Determine the [x, y] coordinate at the center of the cell enclosing the given text.  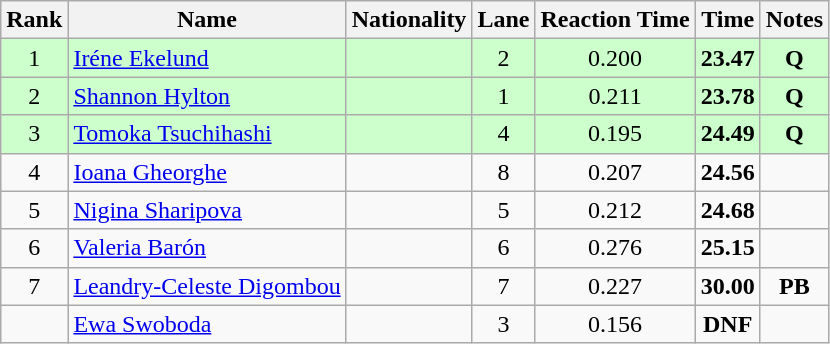
0.212 [615, 210]
Ioana Gheorghe [207, 172]
Time [728, 20]
24.49 [728, 134]
Tomoka Tsuchihashi [207, 134]
23.47 [728, 58]
25.15 [728, 248]
PB [794, 286]
Nationality [409, 20]
Iréne Ekelund [207, 58]
24.68 [728, 210]
Rank [34, 20]
Notes [794, 20]
Valeria Barón [207, 248]
0.227 [615, 286]
23.78 [728, 96]
0.195 [615, 134]
Shannon Hylton [207, 96]
0.276 [615, 248]
Reaction Time [615, 20]
Nigina Sharipova [207, 210]
0.200 [615, 58]
DNF [728, 324]
24.56 [728, 172]
0.211 [615, 96]
Lane [504, 20]
0.156 [615, 324]
Name [207, 20]
Ewa Swoboda [207, 324]
8 [504, 172]
0.207 [615, 172]
30.00 [728, 286]
Leandry-Celeste Digombou [207, 286]
